Provide the (X, Y) coordinate of the cell's center where the given text is located.  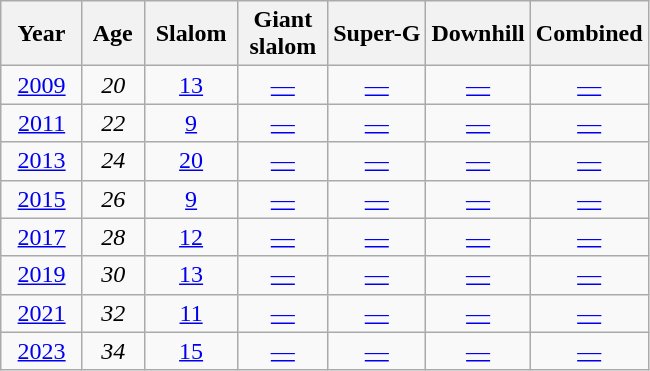
2017 (42, 237)
11 (191, 313)
2013 (42, 161)
2021 (42, 313)
Slalom (191, 34)
Giant slalom (283, 34)
26 (113, 199)
32 (113, 313)
34 (113, 351)
30 (113, 275)
2015 (42, 199)
15 (191, 351)
2023 (42, 351)
22 (113, 123)
Super-G (377, 34)
Age (113, 34)
28 (113, 237)
Year (42, 34)
24 (113, 161)
12 (191, 237)
2011 (42, 123)
Combined (589, 34)
Downhill (478, 34)
2009 (42, 85)
2019 (42, 275)
